Capture the cell that displays the provided text and extract its [x, y] central coordinate. 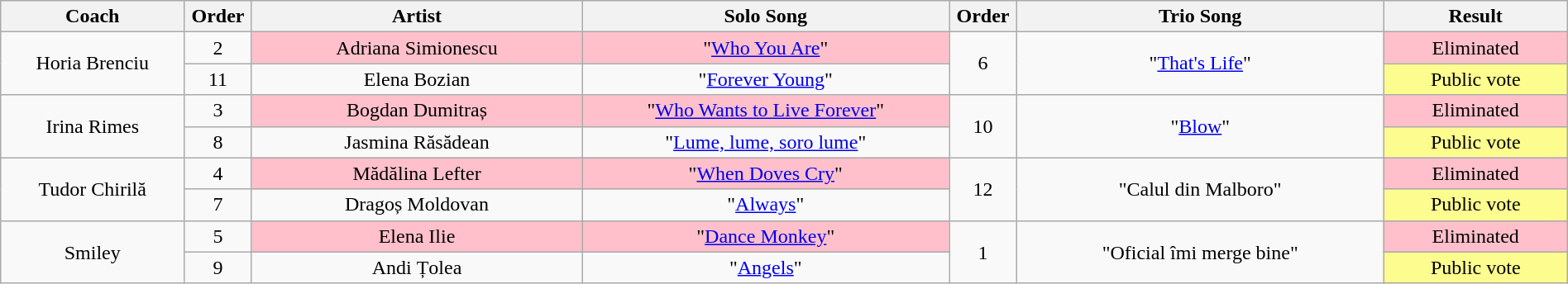
7 [218, 205]
6 [983, 64]
1 [983, 252]
Solo Song [766, 17]
Elena Ilie [417, 236]
"That's Life" [1200, 64]
Artist [417, 17]
"Who You Are" [766, 48]
12 [983, 189]
Coach [93, 17]
5 [218, 236]
Bogdan Dumitraș [417, 111]
"Oficial îmi merge bine" [1200, 252]
4 [218, 173]
Adriana Simionescu [417, 48]
Mădălina Lefter [417, 173]
Jasmina Răsădean [417, 142]
"Blow" [1200, 126]
9 [218, 267]
Result [1475, 17]
3 [218, 111]
Tudor Chirilă [93, 189]
"Always" [766, 205]
Andi Țolea [417, 267]
Trio Song [1200, 17]
10 [983, 126]
Elena Bozian [417, 79]
"Calul din Malboro" [1200, 189]
"Dance Monkey" [766, 236]
Dragoș Moldovan [417, 205]
"When Doves Cry" [766, 173]
11 [218, 79]
"Forever Young" [766, 79]
8 [218, 142]
"Lume, lume, soro lume" [766, 142]
Smiley [93, 252]
"Who Wants to Live Forever" [766, 111]
"Angels" [766, 267]
Irina Rimes [93, 126]
Horia Brenciu [93, 64]
2 [218, 48]
